Return [X, Y] of the center of cell containing provided text 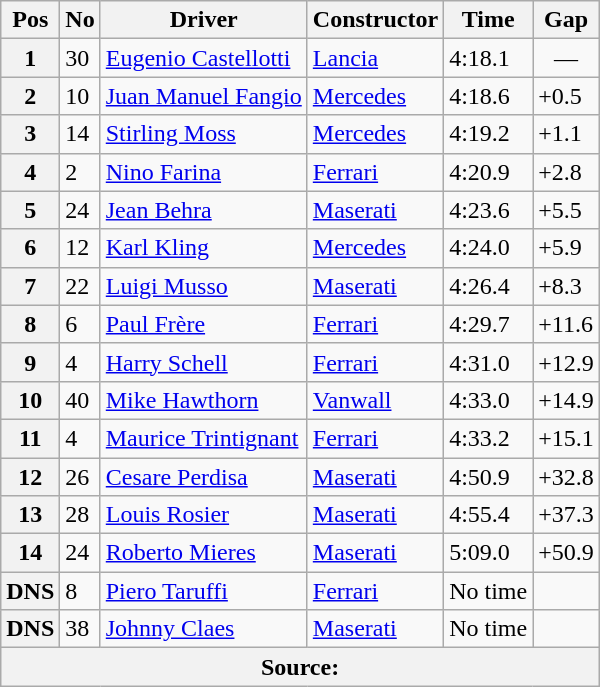
26 [80, 477]
No [80, 20]
+5.5 [566, 210]
Louis Rosier [204, 515]
4:18.1 [488, 58]
22 [80, 286]
4:18.6 [488, 96]
+8.3 [566, 286]
5 [30, 210]
5:09.0 [488, 553]
+5.9 [566, 248]
+37.3 [566, 515]
Lancia [375, 58]
Maurice Trintignant [204, 438]
4:23.6 [488, 210]
Johnny Claes [204, 629]
Stirling Moss [204, 134]
11 [30, 438]
4:50.9 [488, 477]
13 [30, 515]
4:20.9 [488, 172]
28 [80, 515]
+32.8 [566, 477]
Jean Behra [204, 210]
30 [80, 58]
+50.9 [566, 553]
+1.1 [566, 134]
4:33.0 [488, 400]
Juan Manuel Fangio [204, 96]
Karl Kling [204, 248]
— [566, 58]
Mike Hawthorn [204, 400]
7 [30, 286]
4:29.7 [488, 324]
+11.6 [566, 324]
Gap [566, 20]
Piero Taruffi [204, 591]
+15.1 [566, 438]
4:31.0 [488, 362]
Pos [30, 20]
+12.9 [566, 362]
9 [30, 362]
Vanwall [375, 400]
Harry Schell [204, 362]
Driver [204, 20]
Eugenio Castellotti [204, 58]
3 [30, 134]
4:24.0 [488, 248]
4:55.4 [488, 515]
40 [80, 400]
Luigi Musso [204, 286]
+0.5 [566, 96]
4:26.4 [488, 286]
4:19.2 [488, 134]
Nino Farina [204, 172]
38 [80, 629]
+2.8 [566, 172]
Constructor [375, 20]
1 [30, 58]
4:33.2 [488, 438]
Paul Frère [204, 324]
Time [488, 20]
Source: [300, 667]
Roberto Mieres [204, 553]
Cesare Perdisa [204, 477]
+14.9 [566, 400]
